Find where the given text appears and provide that cell's center as (X, Y) coordinate. 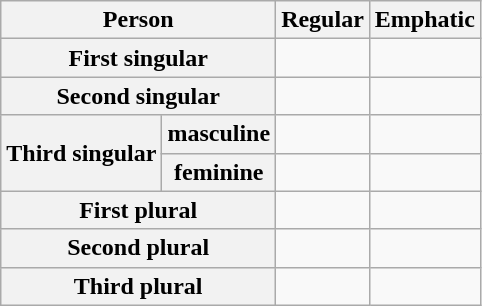
Second singular (138, 96)
Second plural (138, 248)
Emphatic (424, 20)
feminine (219, 172)
Third singular (82, 153)
masculine (219, 134)
Regular (323, 20)
First singular (138, 58)
Person (138, 20)
First plural (138, 210)
Third plural (138, 286)
